Scan for the cell matching the given text and deliver its [X, Y] coordinate at center. 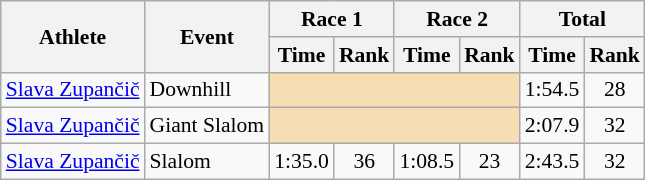
23 [490, 162]
Downhill [208, 90]
Athlete [73, 36]
2:07.9 [552, 126]
Race 1 [332, 19]
Race 2 [456, 19]
2:43.5 [552, 162]
1:54.5 [552, 90]
Slalom [208, 162]
1:35.0 [302, 162]
1:08.5 [426, 162]
28 [614, 90]
Giant Slalom [208, 126]
36 [364, 162]
Total [582, 19]
Event [208, 36]
